Pinpoint the cell where the given text exists, returning its (x, y) midpoint coordinate. 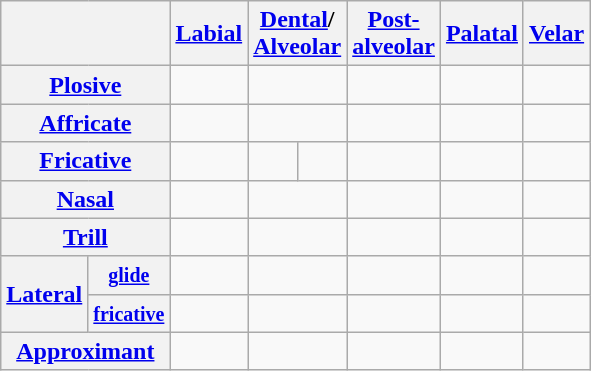
Plosive (86, 85)
Approximant (86, 351)
Velar (556, 34)
Post-alveolar (394, 34)
Trill (86, 237)
Dental/Alveolar (298, 34)
fricative (129, 313)
Palatal (482, 34)
Nasal (86, 199)
Affricate (86, 123)
Fricative (86, 161)
Lateral (44, 294)
Labial (209, 34)
glide (129, 275)
